Pinpoint the cell where the given text exists, returning its [X, Y] midpoint coordinate. 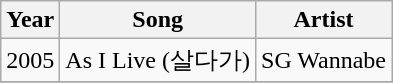
2005 [30, 60]
SG Wannabe [324, 60]
As I Live (살다가) [158, 60]
Year [30, 20]
Artist [324, 20]
Song [158, 20]
